Scan for the cell matching the given text and deliver its (x, y) coordinate at center. 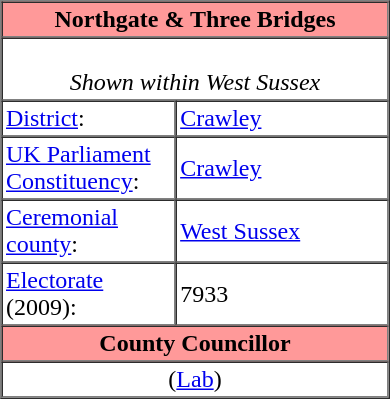
Shown within West Sussex (196, 70)
West Sussex (282, 232)
(Lab) (196, 380)
County Councillor (196, 344)
7933 (282, 294)
District: (89, 118)
Ceremonial county: (89, 232)
UK Parliament Constituency: (89, 168)
Northgate & Three Bridges (196, 20)
Electorate (2009): (89, 294)
